Scan for the cell matching the given text and deliver its [x, y] coordinate at center. 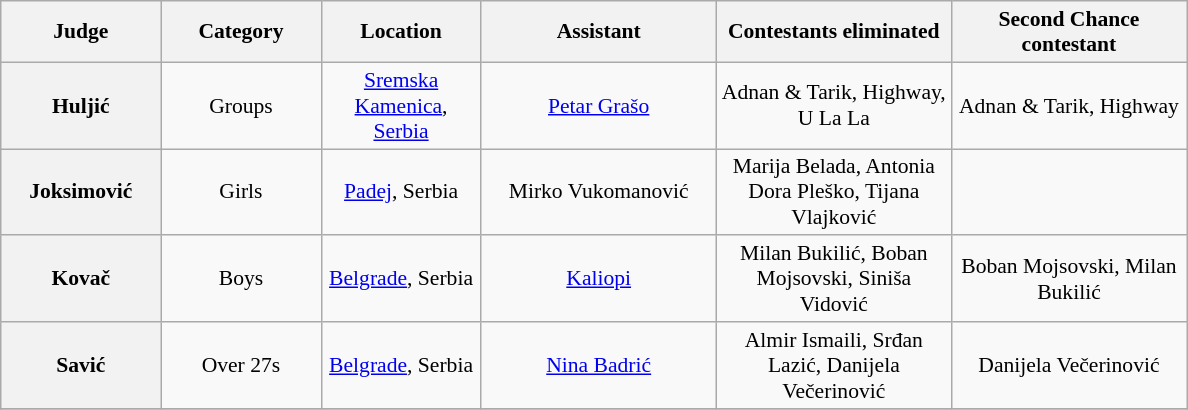
Adnan & Tarik, Highway, U La La [834, 106]
Assistant [598, 32]
Nina Badrić [598, 366]
Location [401, 32]
Second Chance contestant [1068, 32]
Boys [241, 280]
Almir Ismaili, Srđan Lazić, Danijela Večerinović [834, 366]
Contestants eliminated [834, 32]
Milan Bukilić, Boban Mojsovski, Siniša Vidović [834, 280]
Huljić [81, 106]
Danijela Večerinović [1068, 366]
Kaliopi [598, 280]
Adnan & Tarik, Highway [1068, 106]
Girls [241, 192]
Marija Belada, Antonia Dora Pleško, Tijana Vlajković [834, 192]
Category [241, 32]
Over 27s [241, 366]
Padej, Serbia [401, 192]
Savić [81, 366]
Judge [81, 32]
Sremska Kamenica, Serbia [401, 106]
Groups [241, 106]
Kovač [81, 280]
Joksimović [81, 192]
Mirko Vukomanović [598, 192]
Boban Mojsovski, Milan Bukilić [1068, 280]
Petar Grašo [598, 106]
